Detect which cell encompasses the target text, then output its [X, Y] center coordinate. 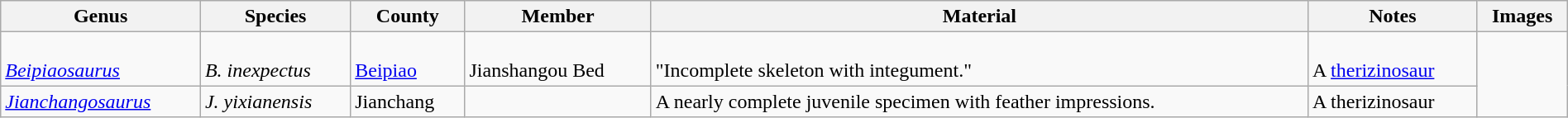
Material [979, 17]
County [408, 17]
B. inexpectus [275, 59]
Species [275, 17]
Jianchang [408, 101]
Beipiao [408, 59]
A nearly complete juvenile specimen with feather impressions. [979, 101]
Images [1522, 17]
Genus [101, 17]
J. yixianensis [275, 101]
Jianchangosaurus [101, 101]
Jianshangou Bed [557, 59]
Member [557, 17]
Notes [1393, 17]
Beipiaosaurus [101, 59]
"Incomplete skeleton with integument." [979, 59]
